From the cell containing the given text, extract its center point as [x, y] coordinate. 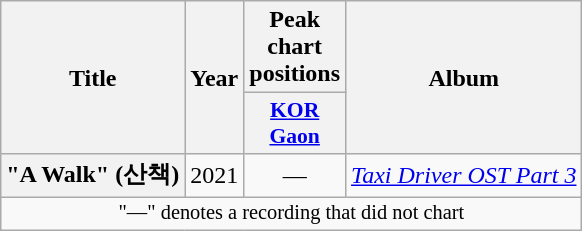
Title [93, 78]
Year [214, 78]
Taxi Driver OST Part 3 [464, 176]
KORGaon [295, 124]
Album [464, 78]
"—" denotes a recording that did not chart [292, 213]
2021 [214, 176]
"A Walk" (산책) [93, 176]
— [295, 176]
Peak chartpositions [295, 47]
